Capture the cell that displays the provided text and extract its (X, Y) central coordinate. 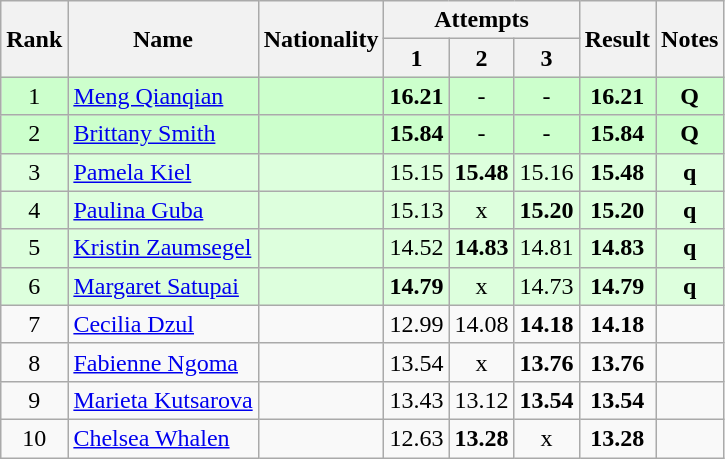
Rank (34, 39)
Name (163, 39)
12.63 (416, 438)
Chelsea Whalen (163, 438)
9 (34, 400)
Marieta Kutsarova (163, 400)
13.43 (416, 400)
Result (617, 39)
6 (34, 286)
Margaret Satupai (163, 286)
15.16 (546, 172)
15.15 (416, 172)
Fabienne Ngoma (163, 362)
Kristin Zaumsegel (163, 248)
Meng Qianqian (163, 96)
Brittany Smith (163, 134)
14.08 (482, 324)
10 (34, 438)
Cecilia Dzul (163, 324)
Pamela Kiel (163, 172)
12.99 (416, 324)
Nationality (321, 39)
Paulina Guba (163, 210)
Notes (690, 39)
4 (34, 210)
15.13 (416, 210)
14.81 (546, 248)
7 (34, 324)
Attempts (482, 20)
14.52 (416, 248)
8 (34, 362)
13.12 (482, 400)
14.73 (546, 286)
5 (34, 248)
